Extract the (x, y) coordinate from the center of the cell holding the provided text.  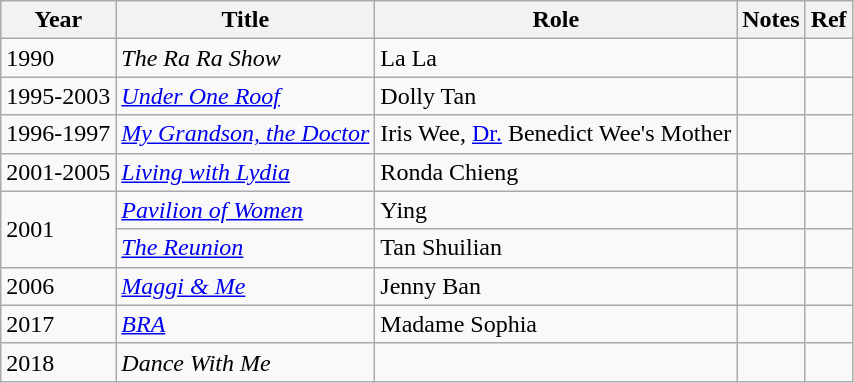
Notes (771, 20)
Ref (828, 20)
Jenny Ban (556, 286)
My Grandson, the Doctor (246, 134)
2001-2005 (58, 172)
1996-1997 (58, 134)
The Reunion (246, 248)
Madame Sophia (556, 324)
1990 (58, 58)
La La (556, 58)
The Ra Ra Show (246, 58)
Year (58, 20)
1995-2003 (58, 96)
Living with Lydia (246, 172)
Under One Roof (246, 96)
Title (246, 20)
BRA (246, 324)
Dance With Me (246, 362)
Ronda Chieng (556, 172)
Pavilion of Women (246, 210)
Dolly Tan (556, 96)
Maggi & Me (246, 286)
2017 (58, 324)
2006 (58, 286)
Tan Shuilian (556, 248)
Ying (556, 210)
Role (556, 20)
2001 (58, 229)
2018 (58, 362)
Iris Wee, Dr. Benedict Wee's Mother (556, 134)
